Pinpoint the cell where the given text exists, returning its [X, Y] midpoint coordinate. 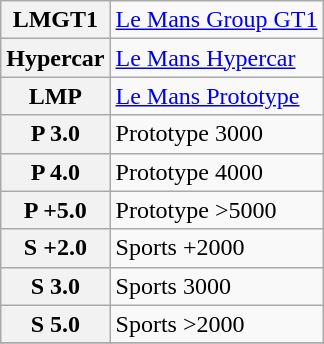
Le Mans Group GT1 [216, 20]
P +5.0 [56, 210]
Hypercar [56, 58]
P 3.0 [56, 134]
Sports 3000 [216, 286]
Sports +2000 [216, 248]
S 5.0 [56, 324]
Le Mans Prototype [216, 96]
Prototype 4000 [216, 172]
Prototype 3000 [216, 134]
Sports >2000 [216, 324]
P 4.0 [56, 172]
LMP [56, 96]
S 3.0 [56, 286]
S +2.0 [56, 248]
Le Mans Hypercar [216, 58]
LMGT1 [56, 20]
Prototype >5000 [216, 210]
